Scan for the cell matching the given text and deliver its (x, y) coordinate at center. 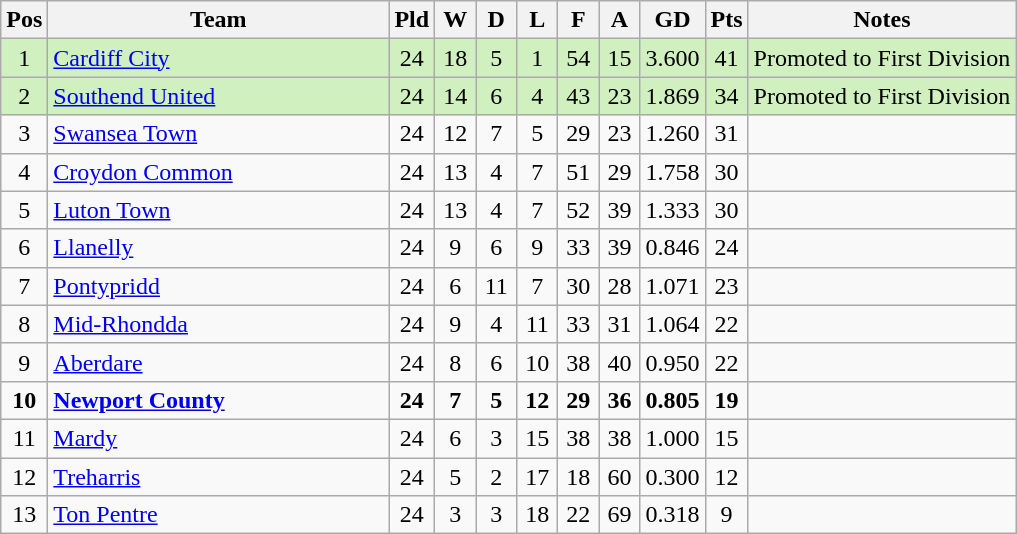
54 (578, 58)
1.064 (672, 324)
36 (620, 400)
1.000 (672, 438)
34 (726, 96)
Treharris (218, 477)
Cardiff City (218, 58)
Aberdare (218, 362)
0.950 (672, 362)
D (496, 20)
1.333 (672, 210)
0.805 (672, 400)
Southend United (218, 96)
Team (218, 20)
17 (538, 477)
Pos (24, 20)
Luton Town (218, 210)
Pontypridd (218, 286)
60 (620, 477)
0.846 (672, 248)
GD (672, 20)
0.318 (672, 515)
Swansea Town (218, 134)
Pts (726, 20)
40 (620, 362)
1.869 (672, 96)
Newport County (218, 400)
1.071 (672, 286)
Ton Pentre (218, 515)
Pld (412, 20)
43 (578, 96)
F (578, 20)
Croydon Common (218, 172)
A (620, 20)
1.260 (672, 134)
3.600 (672, 58)
0.300 (672, 477)
19 (726, 400)
41 (726, 58)
52 (578, 210)
51 (578, 172)
L (538, 20)
W (456, 20)
Mid-Rhondda (218, 324)
28 (620, 286)
14 (456, 96)
69 (620, 515)
Llanelly (218, 248)
Notes (882, 20)
1.758 (672, 172)
Mardy (218, 438)
